Provide the [X, Y] coordinate of the cell's center where the given text is located.  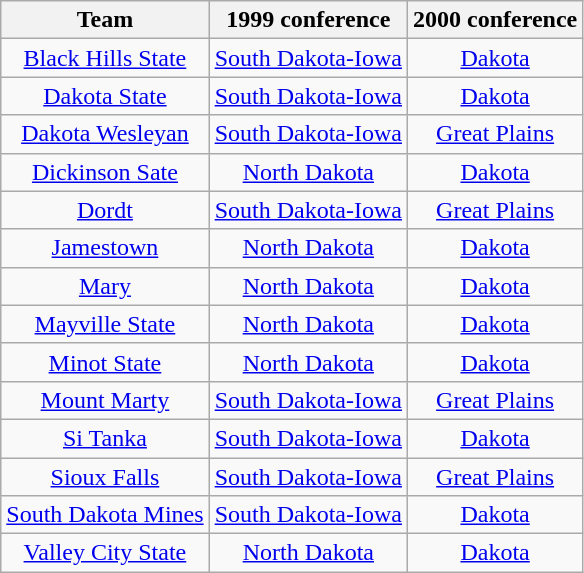
Black Hills State [105, 58]
Dakota Wesleyan [105, 134]
Si Tanka [105, 438]
Dakota State [105, 96]
Jamestown [105, 248]
Minot State [105, 362]
1999 conference [308, 20]
Dickinson Sate [105, 172]
Dordt [105, 210]
Mayville State [105, 324]
Valley City State [105, 553]
Mary [105, 286]
2000 conference [494, 20]
Sioux Falls [105, 477]
South Dakota Mines [105, 515]
Team [105, 20]
Mount Marty [105, 400]
